Determine the [x, y] coordinate at the center of the cell enclosing the given text.  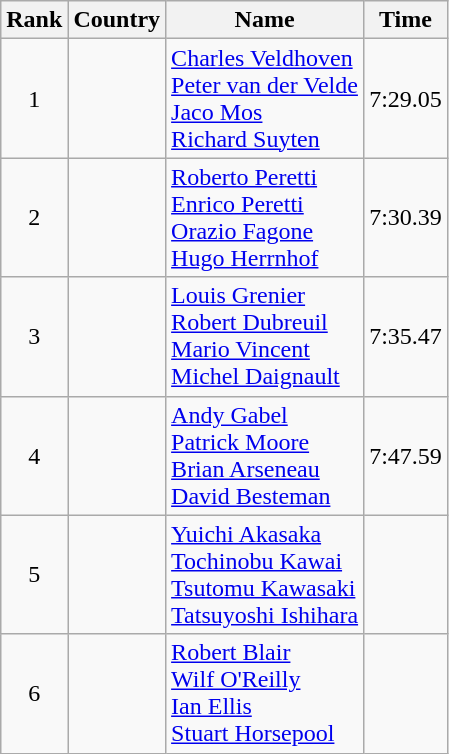
1 [34, 98]
Time [406, 20]
3 [34, 336]
6 [34, 694]
2 [34, 218]
Yuichi Akasaka Tochinobu Kawai Tsutomu Kawasaki Tatsuyoshi Ishihara [265, 574]
Rank [34, 20]
4 [34, 456]
Charles Veldhoven Peter van der Velde Jaco Mos Richard Suyten [265, 98]
5 [34, 574]
Country [117, 20]
Louis Grenier Robert Dubreuil Mario Vincent Michel Daignault [265, 336]
7:47.59 [406, 456]
7:35.47 [406, 336]
Roberto Peretti Enrico Peretti Orazio Fagone Hugo Herrnhof [265, 218]
7:30.39 [406, 218]
Robert Blair Wilf O'Reilly Ian Ellis Stuart Horsepool [265, 694]
Name [265, 20]
7:29.05 [406, 98]
Andy Gabel Patrick Moore Brian Arseneau David Besteman [265, 456]
